Locate the cell with the specified text and output its [x, y] center coordinate. 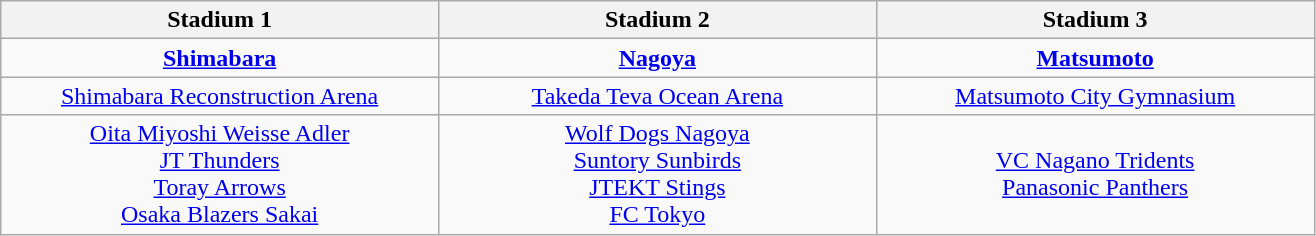
Matsumoto [1095, 58]
Shimabara Reconstruction Arena [220, 96]
Matsumoto City Gymnasium [1095, 96]
Stadium 1 [220, 20]
VC Nagano TridentsPanasonic Panthers [1095, 174]
Stadium 3 [1095, 20]
Wolf Dogs NagoyaSuntory SunbirdsJTEKT StingsFC Tokyo [657, 174]
Stadium 2 [657, 20]
Nagoya [657, 58]
Shimabara [220, 58]
Oita Miyoshi Weisse AdlerJT ThundersToray ArrowsOsaka Blazers Sakai [220, 174]
Takeda Teva Ocean Arena [657, 96]
